Determine the [X, Y] coordinate at the center of the cell enclosing the given text.  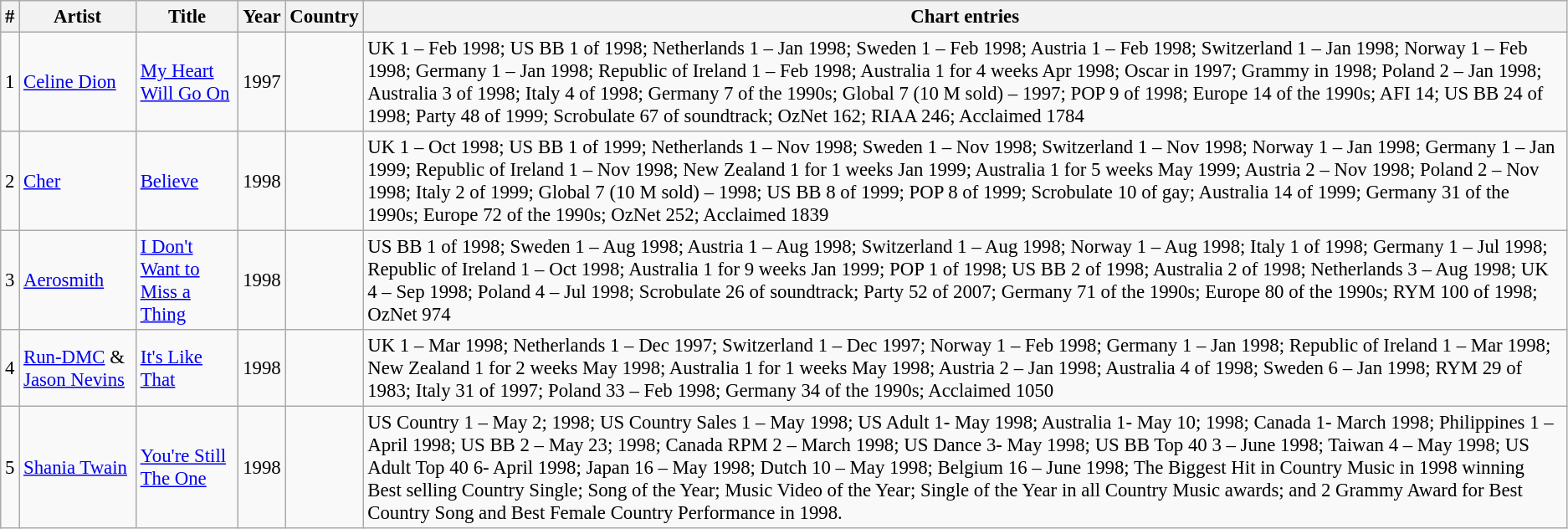
4 [10, 368]
My Heart Will Go On [187, 82]
Country [325, 17]
Believe [187, 181]
Aerosmith [78, 281]
5 [10, 468]
# [10, 17]
Chart entries [966, 17]
You're Still The One [187, 468]
1997 [262, 82]
1 [10, 82]
Title [187, 17]
Year [262, 17]
It's Like That [187, 368]
Run-DMC & Jason Nevins [78, 368]
Shania Twain [78, 468]
Celine Dion [78, 82]
2 [10, 181]
I Don't Want to Miss a Thing [187, 281]
Cher [78, 181]
Artist [78, 17]
3 [10, 281]
